Find where the given text appears and provide that cell's center as [x, y] coordinate. 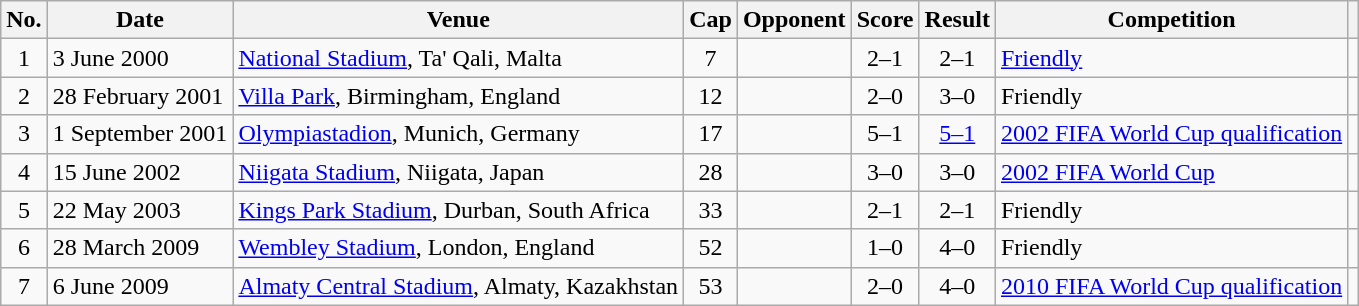
2002 FIFA World Cup [1171, 172]
17 [711, 134]
National Stadium, Ta' Qali, Malta [458, 58]
22 May 2003 [140, 210]
Result [957, 20]
3 June 2000 [140, 58]
Villa Park, Birmingham, England [458, 96]
1 September 2001 [140, 134]
Competition [1171, 20]
Opponent [794, 20]
1 [24, 58]
2 [24, 96]
6 [24, 248]
Venue [458, 20]
Olympiastadion, Munich, Germany [458, 134]
4 [24, 172]
2010 FIFA World Cup qualification [1171, 286]
15 June 2002 [140, 172]
28 [711, 172]
Wembley Stadium, London, England [458, 248]
28 February 2001 [140, 96]
Score [885, 20]
6 June 2009 [140, 286]
Cap [711, 20]
Almaty Central Stadium, Almaty, Kazakhstan [458, 286]
5 [24, 210]
52 [711, 248]
Kings Park Stadium, Durban, South Africa [458, 210]
33 [711, 210]
28 March 2009 [140, 248]
1–0 [885, 248]
53 [711, 286]
No. [24, 20]
Date [140, 20]
12 [711, 96]
3 [24, 134]
2002 FIFA World Cup qualification [1171, 134]
Niigata Stadium, Niigata, Japan [458, 172]
